Output the [X, Y] coordinate of the center of the cell containing the given text.  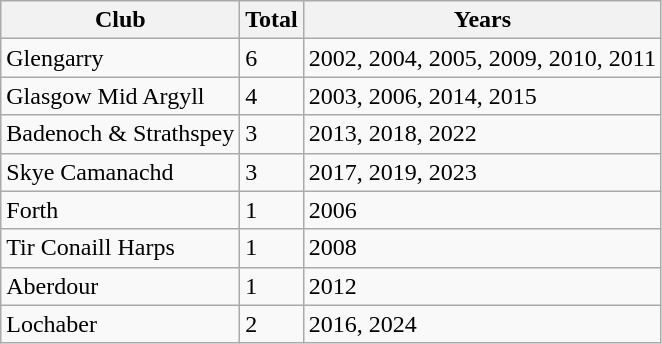
Club [120, 20]
Aberdour [120, 286]
Lochaber [120, 324]
Glengarry [120, 58]
2012 [482, 286]
Forth [120, 210]
2017, 2019, 2023 [482, 172]
Total [272, 20]
Tir Conaill Harps [120, 248]
Badenoch & Strathspey [120, 134]
Glasgow Mid Argyll [120, 96]
6 [272, 58]
2003, 2006, 2014, 2015 [482, 96]
Skye Camanachd [120, 172]
2 [272, 324]
4 [272, 96]
2002, 2004, 2005, 2009, 2010, 2011 [482, 58]
2016, 2024 [482, 324]
2006 [482, 210]
2008 [482, 248]
2013, 2018, 2022 [482, 134]
Years [482, 20]
